Output the (X, Y) coordinate of the center of the cell containing the given text.  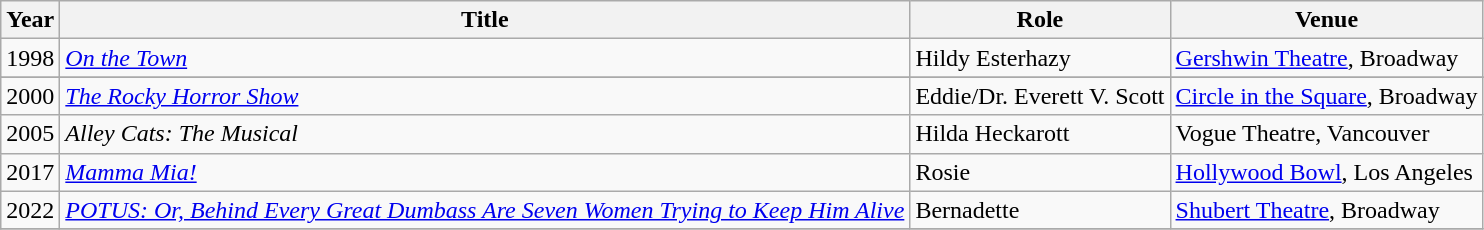
Circle in the Square, Broadway (1326, 96)
2022 (30, 210)
Rosie (1040, 172)
1998 (30, 58)
Bernadette (1040, 210)
Mamma Mia! (485, 172)
Gershwin Theatre, Broadway (1326, 58)
Shubert Theatre, Broadway (1326, 210)
Alley Cats: The Musical (485, 134)
On the Town (485, 58)
Eddie/Dr. Everett V. Scott (1040, 96)
Year (30, 20)
Hilda Heckarott (1040, 134)
Hildy Esterhazy (1040, 58)
Vogue Theatre, Vancouver (1326, 134)
2005 (30, 134)
2017 (30, 172)
Venue (1326, 20)
Role (1040, 20)
POTUS: Or, Behind Every Great Dumbass Are Seven Women Trying to Keep Him Alive (485, 210)
2000 (30, 96)
The Rocky Horror Show (485, 96)
Hollywood Bowl, Los Angeles (1326, 172)
Title (485, 20)
